From the cell containing the given text, extract its center point as [x, y] coordinate. 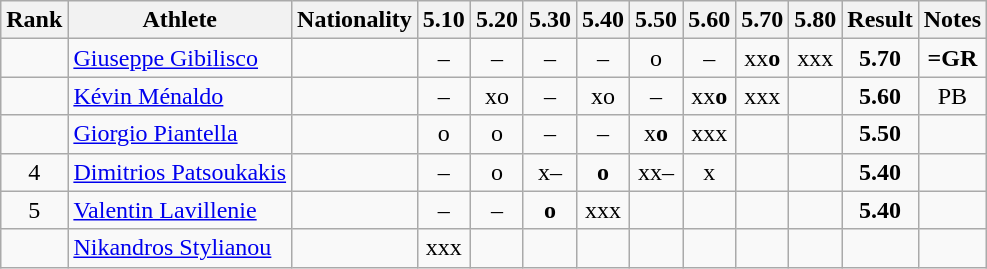
Giuseppe Gibilisco [180, 58]
Athlete [180, 20]
4 [34, 172]
xx– [656, 172]
Kévin Ménaldo [180, 96]
Nationality [355, 20]
5.30 [550, 20]
Dimitrios Patsoukakis [180, 172]
Notes [952, 20]
5.20 [496, 20]
PB [952, 96]
5.10 [444, 20]
Result [880, 20]
=GR [952, 58]
Nikandros Stylianou [180, 248]
x [710, 172]
5 [34, 210]
x– [550, 172]
Rank [34, 20]
5.80 [816, 20]
Valentin Lavillenie [180, 210]
Giorgio Piantella [180, 134]
